Detect which cell encompasses the target text, then output its [x, y] center coordinate. 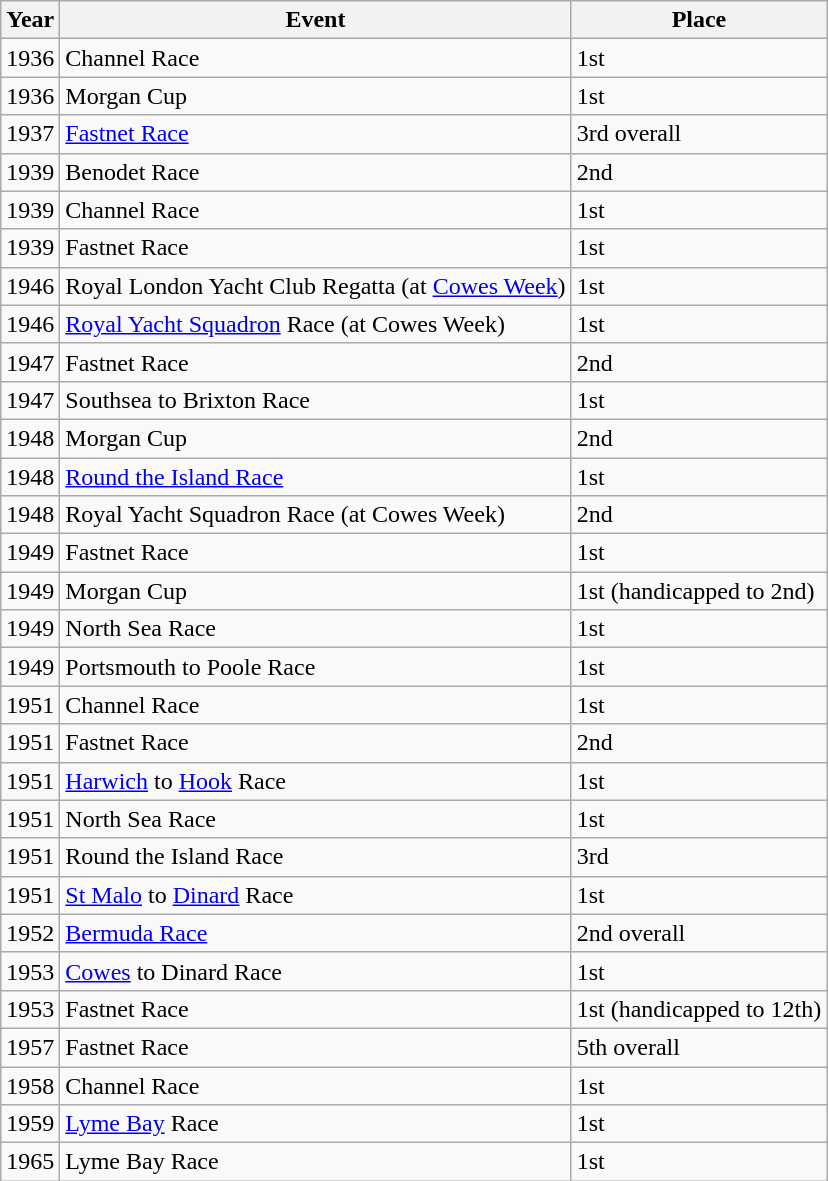
Place [699, 20]
5th overall [699, 1047]
Harwich to Hook Race [316, 781]
Portsmouth to Poole Race [316, 667]
1965 [30, 1162]
2nd overall [699, 933]
Bermuda Race [316, 933]
Event [316, 20]
Southsea to Brixton Race [316, 400]
Year [30, 20]
Royal London Yacht Club Regatta (at Cowes Week) [316, 286]
1937 [30, 134]
1st (handicapped to 12th) [699, 1009]
1958 [30, 1085]
3rd [699, 857]
3rd overall [699, 134]
1957 [30, 1047]
1st (handicapped to 2nd) [699, 591]
Benodet Race [316, 172]
1959 [30, 1124]
St Malo to Dinard Race [316, 895]
Cowes to Dinard Race [316, 971]
1952 [30, 933]
